Capture the cell that displays the provided text and extract its (x, y) central coordinate. 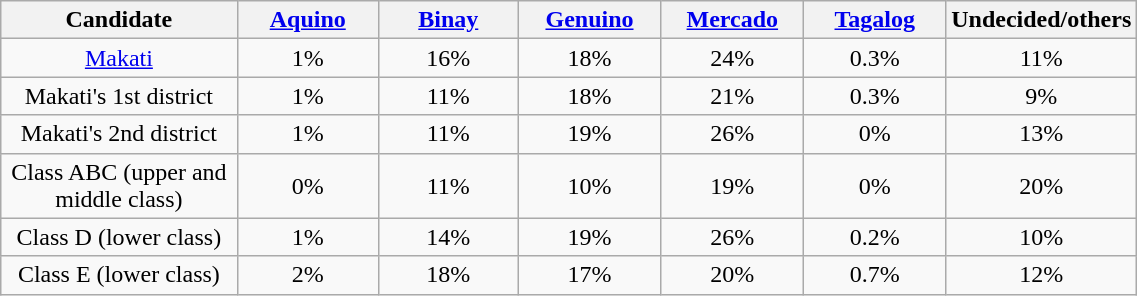
13% (1042, 134)
Genuino (590, 20)
Makati's 2nd district (119, 134)
Makati's 1st district (119, 96)
0.7% (875, 275)
21% (732, 96)
24% (732, 58)
14% (448, 237)
Aquino (308, 20)
0.2% (875, 237)
16% (448, 58)
12% (1042, 275)
Class ABC (upper and middle class) (119, 186)
2% (308, 275)
Makati (119, 58)
Tagalog (875, 20)
Candidate (119, 20)
Binay (448, 20)
Class D (lower class) (119, 237)
Mercado (732, 20)
9% (1042, 96)
17% (590, 275)
Class E (lower class) (119, 275)
Undecided/others (1042, 20)
